Search for the cell housing the specified text and yield its (x, y) center coordinate. 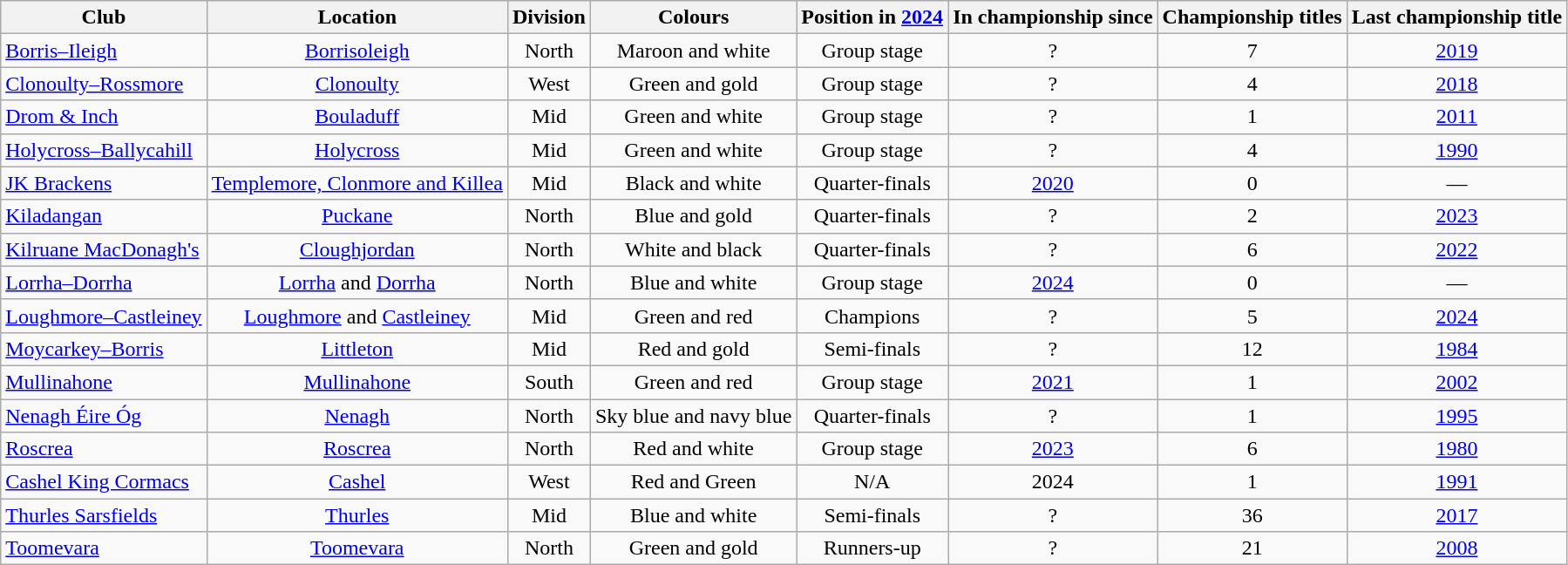
1995 (1456, 416)
1991 (1456, 482)
Last championship title (1456, 17)
Clonoulty–Rossmore (104, 84)
Littleton (357, 349)
2018 (1456, 84)
Thurles Sarsfields (104, 515)
Thurles (357, 515)
Red and white (693, 449)
Colours (693, 17)
2019 (1456, 51)
Clonoulty (357, 84)
2011 (1456, 117)
Nenagh (357, 416)
White and black (693, 249)
Moycarkey–Borris (104, 349)
Cloughjordan (357, 249)
Loughmore–Castleiney (104, 316)
Maroon and white (693, 51)
2017 (1456, 515)
Red and gold (693, 349)
2002 (1456, 382)
Champions (872, 316)
2022 (1456, 249)
12 (1252, 349)
Cashel (357, 482)
Kilruane MacDonagh's (104, 249)
Location (357, 17)
Runners-up (872, 548)
36 (1252, 515)
Division (549, 17)
1980 (1456, 449)
Loughmore and Castleiney (357, 316)
Sky blue and navy blue (693, 416)
2 (1252, 216)
Templemore, Clonmore and Killea (357, 183)
Cashel King Cormacs (104, 482)
N/A (872, 482)
Club (104, 17)
Black and white (693, 183)
1990 (1456, 150)
Drom & Inch (104, 117)
South (549, 382)
Borrisoleigh (357, 51)
Puckane (357, 216)
Bouladuff (357, 117)
Championship titles (1252, 17)
Holycross–Ballycahill (104, 150)
2021 (1053, 382)
Holycross (357, 150)
5 (1252, 316)
2020 (1053, 183)
2008 (1456, 548)
Nenagh Éire Óg (104, 416)
Kiladangan (104, 216)
JK Brackens (104, 183)
In championship since (1053, 17)
Blue and gold (693, 216)
Red and Green (693, 482)
Position in 2024 (872, 17)
21 (1252, 548)
Borris–Ileigh (104, 51)
Lorrha–Dorrha (104, 282)
Lorrha and Dorrha (357, 282)
7 (1252, 51)
1984 (1456, 349)
